Scan for the cell matching the given text and deliver its [x, y] coordinate at center. 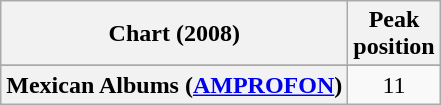
Peakposition [394, 34]
Chart (2008) [174, 34]
Mexican Albums (AMPROFON) [174, 85]
11 [394, 85]
